Pinpoint the cell where the given text exists, returning its (X, Y) midpoint coordinate. 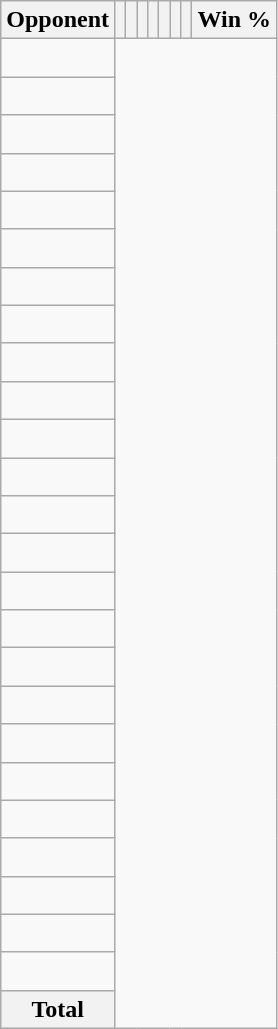
Opponent (58, 20)
Win % (234, 20)
Total (58, 1009)
